Provide the [x, y] coordinate of the cell's center where the given text is located.  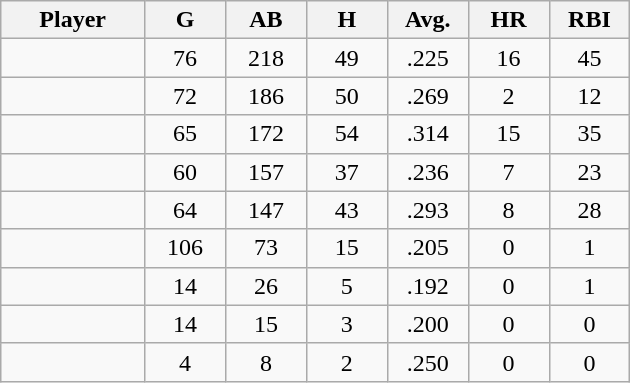
4 [186, 362]
50 [346, 96]
H [346, 20]
218 [266, 58]
45 [590, 58]
.192 [428, 286]
37 [346, 172]
.236 [428, 172]
43 [346, 210]
.200 [428, 324]
.269 [428, 96]
147 [266, 210]
AB [266, 20]
157 [266, 172]
12 [590, 96]
RBI [590, 20]
49 [346, 58]
HR [508, 20]
64 [186, 210]
186 [266, 96]
106 [186, 248]
26 [266, 286]
G [186, 20]
76 [186, 58]
.205 [428, 248]
3 [346, 324]
.293 [428, 210]
5 [346, 286]
72 [186, 96]
172 [266, 134]
16 [508, 58]
Player [73, 20]
Avg. [428, 20]
60 [186, 172]
.225 [428, 58]
73 [266, 248]
65 [186, 134]
54 [346, 134]
7 [508, 172]
.250 [428, 362]
23 [590, 172]
28 [590, 210]
35 [590, 134]
.314 [428, 134]
